Return the [x, y] coordinate for the center point of the cell that contains the specified text.  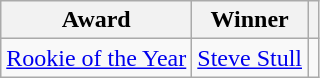
Award [96, 20]
Rookie of the Year [96, 58]
Steve Stull [250, 58]
Winner [250, 20]
